Detect which cell encompasses the target text, then output its [X, Y] center coordinate. 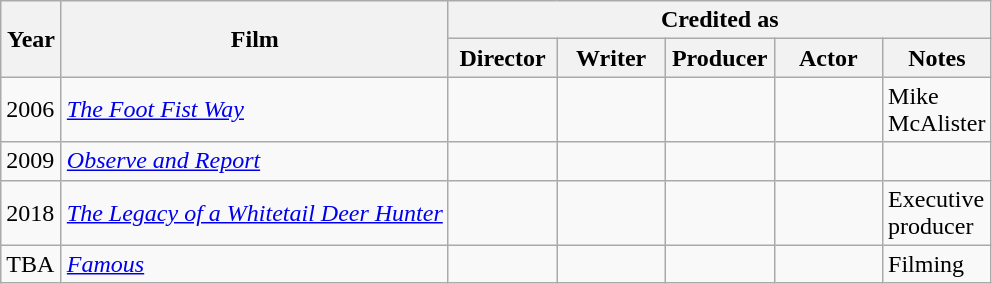
2006 [32, 110]
Producer [720, 58]
The Foot Fist Way [254, 110]
Writer [612, 58]
Mike McAlister [938, 110]
Executive producer [938, 212]
Famous [254, 264]
Director [502, 58]
Notes [938, 58]
Credited as [720, 20]
Actor [828, 58]
Year [32, 39]
The Legacy of a Whitetail Deer Hunter [254, 212]
2009 [32, 161]
2018 [32, 212]
Filming [938, 264]
TBA [32, 264]
Film [254, 39]
Observe and Report [254, 161]
